From the cell containing the given text, extract its center point as (X, Y) coordinate. 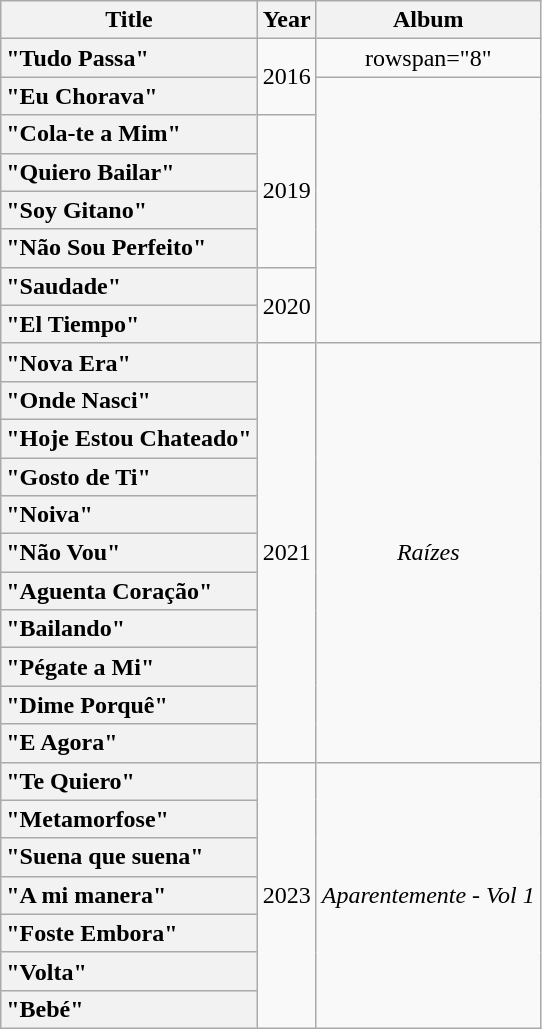
"Bebé" (129, 1009)
Aparentemente - Vol 1 (428, 895)
"Noiva" (129, 515)
"Dime Porquê" (129, 705)
"Tudo Passa" (129, 58)
"Bailando" (129, 629)
"Volta" (129, 971)
"Metamorfose" (129, 819)
"Cola-te a Mim" (129, 134)
Raízes (428, 552)
"Eu Chorava" (129, 96)
"A mi manera" (129, 895)
Album (428, 20)
"Pégate a Mi" (129, 667)
rowspan="8" (428, 58)
"Foste Embora" (129, 933)
"Não Sou Perfeito" (129, 248)
"Nova Era" (129, 362)
"Gosto de Ti" (129, 477)
Title (129, 20)
2021 (286, 552)
"Hoje Estou Chateado" (129, 438)
2019 (286, 191)
"Aguenta Coração" (129, 591)
"Quiero Bailar" (129, 172)
"Onde Nasci" (129, 400)
"El Tiempo" (129, 324)
"Não Vou" (129, 553)
2016 (286, 77)
"Suena que suena" (129, 857)
"E Agora" (129, 743)
2023 (286, 895)
Year (286, 20)
"Saudade" (129, 286)
2020 (286, 305)
"Te Quiero" (129, 781)
"Soy Gitano" (129, 210)
